Pinpoint the cell where the given text exists, returning its (x, y) midpoint coordinate. 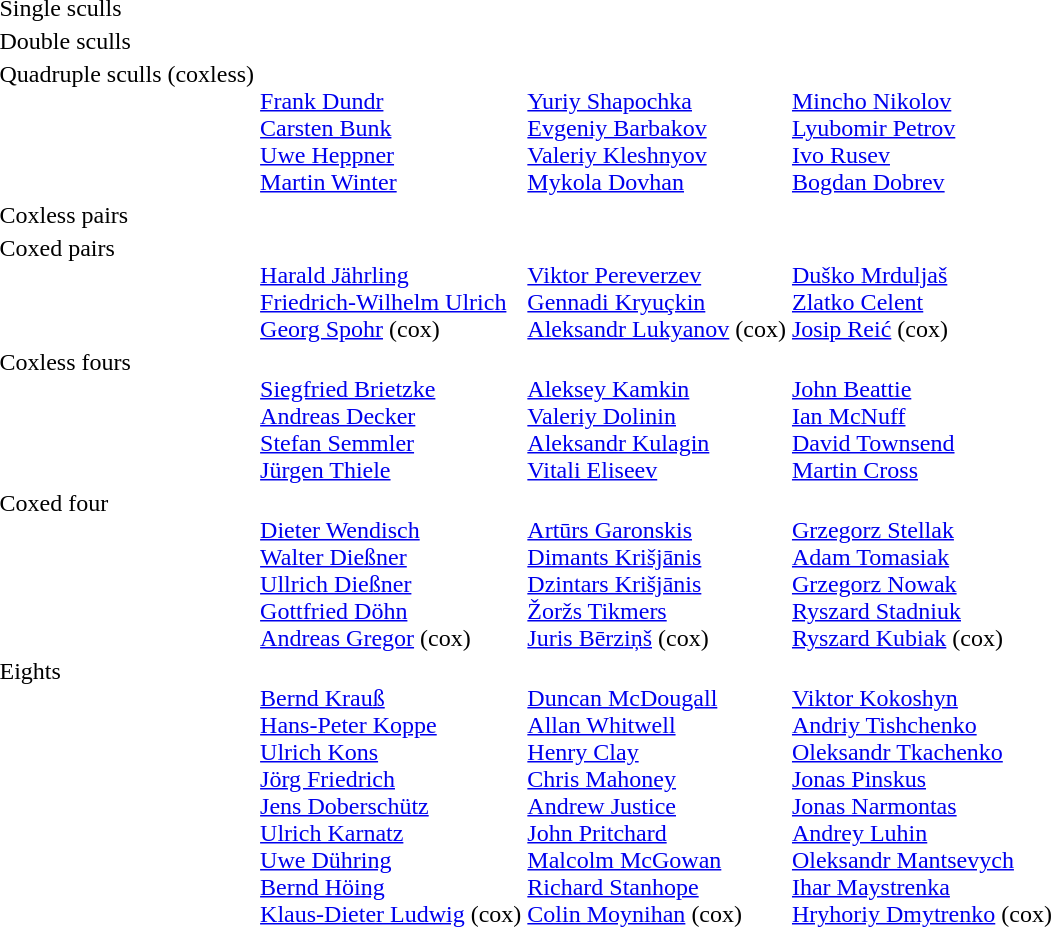
Harald JährlingFriedrich-Wilhelm UlrichGeorg Spohr (cox) (391, 288)
Yuriy ShapochkaEvgeniy BarbakovValeriy KleshnyovMykola Dovhan (657, 128)
Artūrs GaronskisDimants KrišjānisDzintars KrišjānisŽoržs TikmersJuris Bērziņš (cox) (657, 570)
Siegfried BrietzkeAndreas DeckerStefan SemmlerJürgen Thiele (391, 416)
Aleksey KamkinValeriy DolininAleksandr KulaginVitali Eliseev (657, 416)
Dieter WendischWalter DießnerUllrich DießnerGottfried DöhnAndreas Gregor (cox) (391, 570)
Frank DundrCarsten BunkUwe HeppnerMartin Winter (391, 128)
Viktor PereverzevGennadi KryuçkinAleksandr Lukyanov (cox) (657, 288)
